Search for the cell housing the specified text and yield its (X, Y) center coordinate. 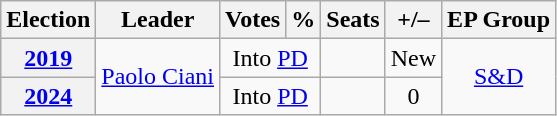
Paolo Ciani (158, 77)
S&D (499, 77)
Leader (158, 20)
0 (413, 96)
2024 (48, 96)
+/– (413, 20)
Seats (353, 20)
Votes (253, 20)
New (413, 58)
2019 (48, 58)
EP Group (499, 20)
% (304, 20)
Election (48, 20)
